Return [x, y] of the center of cell containing provided text 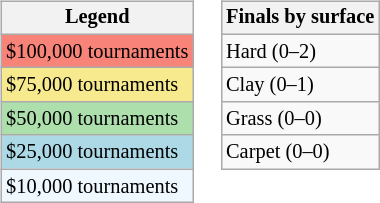
$10,000 tournaments [97, 186]
Legend [97, 18]
Carpet (0–0) [300, 152]
$25,000 tournaments [97, 152]
$50,000 tournaments [97, 119]
Hard (0–2) [300, 51]
Finals by surface [300, 18]
$100,000 tournaments [97, 51]
Clay (0–1) [300, 85]
$75,000 tournaments [97, 85]
Grass (0–0) [300, 119]
